Pinpoint the cell where the given text exists, returning its [x, y] midpoint coordinate. 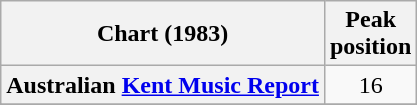
Peakposition [370, 34]
16 [370, 85]
Chart (1983) [163, 34]
Australian Kent Music Report [163, 85]
